Find where the given text appears and provide that cell's center as [X, Y] coordinate. 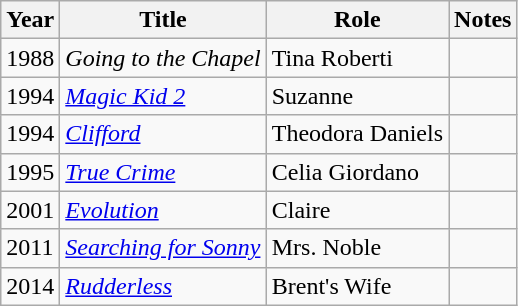
Suzanne [357, 96]
2001 [30, 210]
1988 [30, 58]
Title [163, 20]
Magic Kid 2 [163, 96]
Clifford [163, 134]
Year [30, 20]
2011 [30, 248]
Brent's Wife [357, 286]
Claire [357, 210]
Rudderless [163, 286]
Role [357, 20]
Evolution [163, 210]
Tina Roberti [357, 58]
1995 [30, 172]
Notes [483, 20]
Mrs. Noble [357, 248]
Celia Giordano [357, 172]
True Crime [163, 172]
Theodora Daniels [357, 134]
2014 [30, 286]
Searching for Sonny [163, 248]
Going to the Chapel [163, 58]
